For the text-containing cell, return its midpoint in [x, y] coordinate format. 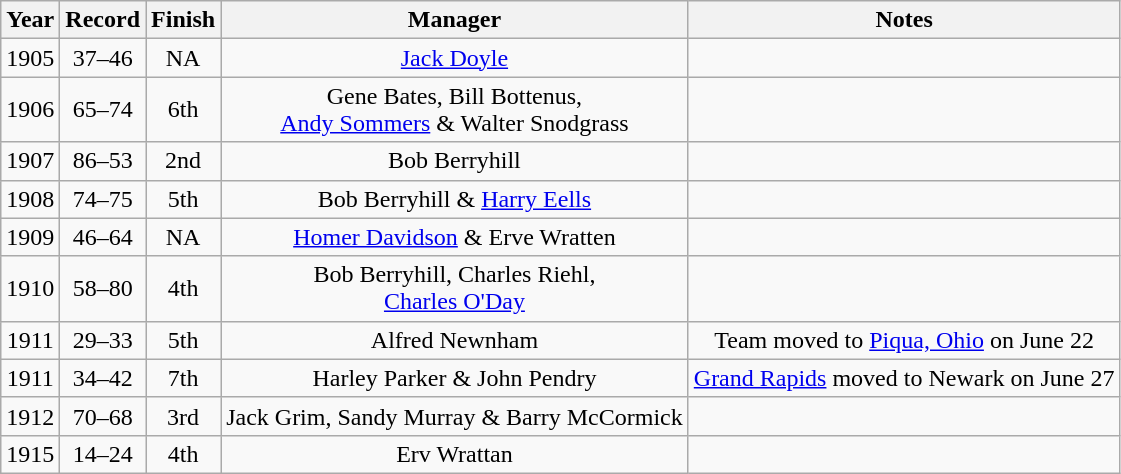
Finish [184, 20]
70–68 [103, 416]
3rd [184, 416]
1915 [30, 454]
Year [30, 20]
29–33 [103, 340]
1906 [30, 110]
Notes [904, 20]
Team moved to Piqua, Ohio on June 22 [904, 340]
1910 [30, 288]
74–75 [103, 199]
Erv Wrattan [455, 454]
65–74 [103, 110]
1908 [30, 199]
Harley Parker & John Pendry [455, 378]
6th [184, 110]
46–64 [103, 237]
7th [184, 378]
37–46 [103, 58]
58–80 [103, 288]
1909 [30, 237]
14–24 [103, 454]
Gene Bates, Bill Bottenus, Andy Sommers & Walter Snodgrass [455, 110]
Bob Berryhill [455, 161]
Bob Berryhill, Charles Riehl, Charles O'Day [455, 288]
Homer Davidson & Erve Wratten [455, 237]
2nd [184, 161]
1905 [30, 58]
Jack Grim, Sandy Murray & Barry McCormick [455, 416]
Manager [455, 20]
86–53 [103, 161]
Record [103, 20]
Bob Berryhill & Harry Eells [455, 199]
Alfred Newnham [455, 340]
34–42 [103, 378]
Grand Rapids moved to Newark on June 27 [904, 378]
1912 [30, 416]
Jack Doyle [455, 58]
1907 [30, 161]
